Find where the given text appears and provide that cell's center as (x, y) coordinate. 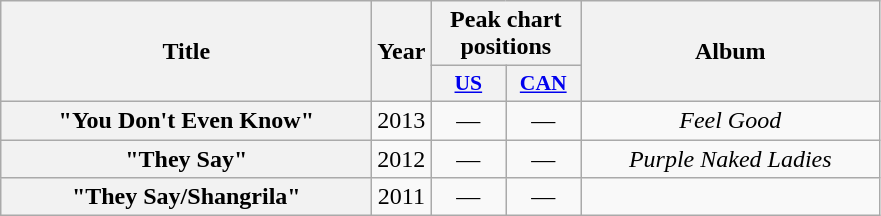
"They Say" (186, 159)
"You Don't Even Know" (186, 120)
Title (186, 52)
"They Say/Shangrila" (186, 197)
2011 (402, 197)
2013 (402, 120)
Purple Naked Ladies (730, 159)
Album (730, 52)
Peak chart positions (506, 34)
Feel Good (730, 120)
US (468, 84)
Year (402, 52)
CAN (544, 84)
2012 (402, 159)
